From the cell containing the given text, extract its center point as (x, y) coordinate. 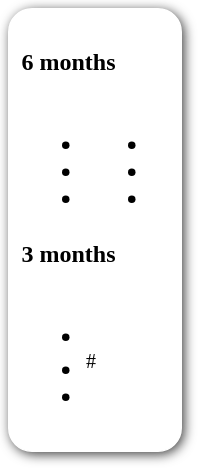
# (60, 352)
6 months 3 months # (92, 230)
